Search for the cell housing the specified text and yield its [X, Y] center coordinate. 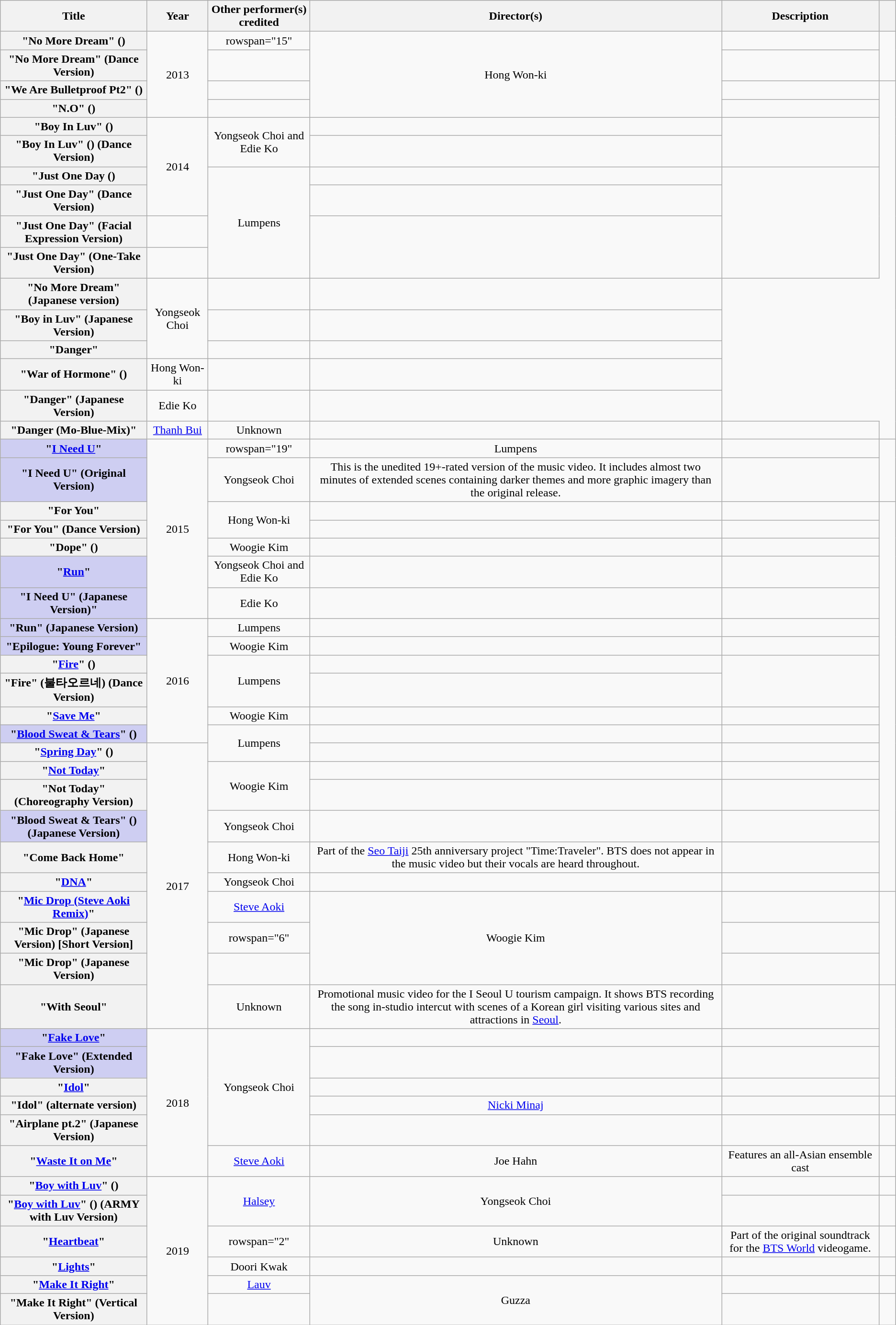
"Blood Sweat & Tears" () (Japanese Version) [74, 826]
Description [800, 16]
"Not Today" [74, 770]
2018 [178, 1103]
"Just One Day" (One-Take Version) [74, 262]
"Blood Sweat & Tears" () [74, 734]
Halsey [259, 1201]
"Danger" [74, 350]
2017 [178, 886]
"Mic Drop" (Japanese Version) [74, 969]
rowspan="6" [259, 938]
"Come Back Home" [74, 857]
"Boy In Luv" () (Dance Version) [74, 151]
"We Are Bulletproof Pt2" () [74, 90]
"War of Hormone" () [74, 374]
"Boy with Luv" () (ARMY with Luv Version) [74, 1210]
"Just One Day" (Dance Version) [74, 200]
"Heartbeat" [74, 1242]
"Run" (Japanese Version) [74, 628]
"Idol" [74, 1087]
"Mic Drop (Steve Aoki Remix)" [74, 907]
"Make It Right" (Vertical Version) [74, 1309]
"Dope" () [74, 547]
"Fire" () [74, 664]
"I Need U" (Japanese Version)" [74, 603]
Year [178, 16]
Nicki Minaj [515, 1105]
2016 [178, 681]
"I Need U" [74, 449]
"No More Dream" () [74, 41]
"Spring Day" () [74, 752]
"No More Dream" (Japanese version) [74, 294]
"N.O" () [74, 108]
"Danger" (Japanese Version) [74, 406]
Features an all-Asian ensemble cast [800, 1161]
"Boy in Luv" (Japanese Version) [74, 325]
"For You" [74, 511]
"No More Dream" (Dance Version) [74, 65]
"Fire" (불타오르네) (Dance Version) [74, 690]
"For You" (Dance Version) [74, 529]
"Airplane pt.2" (Japanese Version) [74, 1130]
"Just One Day () [74, 176]
"Boy with Luv" () [74, 1186]
Lauv [259, 1284]
"Just One Day" (Facial Expression Version) [74, 232]
Doori Kwak [259, 1266]
Thanh Bui [178, 430]
"Not Today" (Choreography Version) [74, 795]
"With Seoul" [74, 1007]
"Fake Love" (Extended Version) [74, 1063]
"Boy In Luv" () [74, 126]
Other performer(s) credited [259, 16]
"Epilogue: Young Forever" [74, 646]
"I Need U" (Original Version) [74, 480]
"DNA" [74, 882]
"Make It Right" [74, 1284]
Guzza [515, 1300]
Director(s) [515, 16]
"Idol" (alternate version) [74, 1105]
Joe Hahn [515, 1161]
2013 [178, 75]
"Fake Love" [74, 1038]
"Waste It on Me" [74, 1161]
2019 [178, 1250]
rowspan="19" [259, 449]
"Mic Drop" (Japanese Version) [Short Version] [74, 938]
Part of the original soundtrack for the BTS World videogame. [800, 1242]
"Lights" [74, 1266]
rowspan="15" [259, 41]
"Danger (Mo-Blue-Mix)" [74, 430]
rowspan="2" [259, 1242]
"Run" [74, 572]
2014 [178, 167]
Part of the Seo Taiji 25th anniversary project "Time:Traveler". BTS does not appear in the music video but their vocals are heard throughout. [515, 857]
"Save Me" [74, 716]
Title [74, 16]
2015 [178, 529]
